Return (X, Y) of the center of cell containing provided text 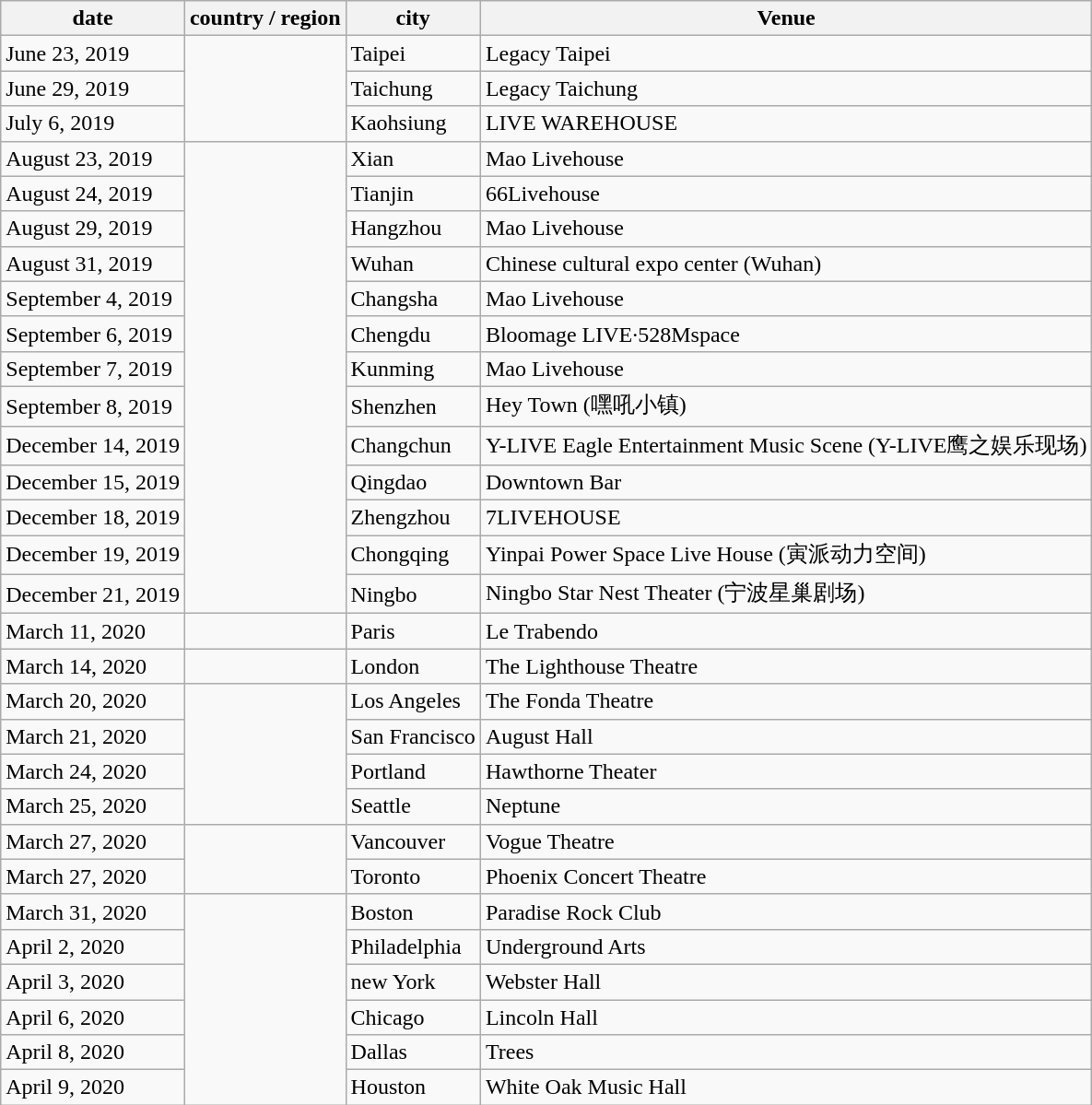
Lincoln Hall (786, 1017)
Chengdu (413, 334)
Taichung (413, 88)
Houston (413, 1087)
August Hall (786, 736)
Wuhan (413, 264)
Hawthorne Theater (786, 771)
Vogue Theatre (786, 841)
Qingdao (413, 483)
Hey Town (嘿吼小镇) (786, 406)
Los Angeles (413, 701)
Le Trabendo (786, 631)
September 6, 2019 (93, 334)
July 6, 2019 (93, 123)
June 23, 2019 (93, 53)
March 24, 2020 (93, 771)
Changsha (413, 299)
Changchun (413, 446)
Underground Arts (786, 946)
Taipei (413, 53)
7LIVEHOUSE (786, 518)
Tianjin (413, 194)
Bloomage LIVE·528Mspace (786, 334)
December 21, 2019 (93, 594)
December 18, 2019 (93, 518)
Ningbo Star Nest Theater (宁波星巢剧场) (786, 594)
Seattle (413, 806)
September 7, 2019 (93, 369)
March 14, 2020 (93, 666)
Hangzhou (413, 229)
Dallas (413, 1052)
August 23, 2019 (93, 159)
London (413, 666)
Philadelphia (413, 946)
April 2, 2020 (93, 946)
Legacy Taipei (786, 53)
Chinese cultural expo center (Wuhan) (786, 264)
Xian (413, 159)
Zhengzhou (413, 518)
June 29, 2019 (93, 88)
March 20, 2020 (93, 701)
Boston (413, 911)
San Francisco (413, 736)
September 8, 2019 (93, 406)
Y-LIVE Eagle Entertainment Music Scene (Y-LIVE鹰之娱乐现场) (786, 446)
March 21, 2020 (93, 736)
December 19, 2019 (93, 555)
White Oak Music Hall (786, 1087)
April 6, 2020 (93, 1017)
The Lighthouse Theatre (786, 666)
Paradise Rock Club (786, 911)
August 31, 2019 (93, 264)
September 4, 2019 (93, 299)
Kunming (413, 369)
April 3, 2020 (93, 982)
Shenzhen (413, 406)
August 29, 2019 (93, 229)
country / region (265, 18)
date (93, 18)
Ningbo (413, 594)
Chicago (413, 1017)
Vancouver (413, 841)
Chongqing (413, 555)
The Fonda Theatre (786, 701)
March 25, 2020 (93, 806)
Trees (786, 1052)
Toronto (413, 876)
December 14, 2019 (93, 446)
Kaohsiung (413, 123)
Webster Hall (786, 982)
March 11, 2020 (93, 631)
April 9, 2020 (93, 1087)
March 31, 2020 (93, 911)
Paris (413, 631)
Downtown Bar (786, 483)
Neptune (786, 806)
Phoenix Concert Theatre (786, 876)
66Livehouse (786, 194)
August 24, 2019 (93, 194)
December 15, 2019 (93, 483)
Venue (786, 18)
LIVE WAREHOUSE (786, 123)
Yinpai Power Space Live House (寅派动力空间) (786, 555)
city (413, 18)
Portland (413, 771)
April 8, 2020 (93, 1052)
new York (413, 982)
Legacy Taichung (786, 88)
